Detect which cell encompasses the target text, then output its [X, Y] center coordinate. 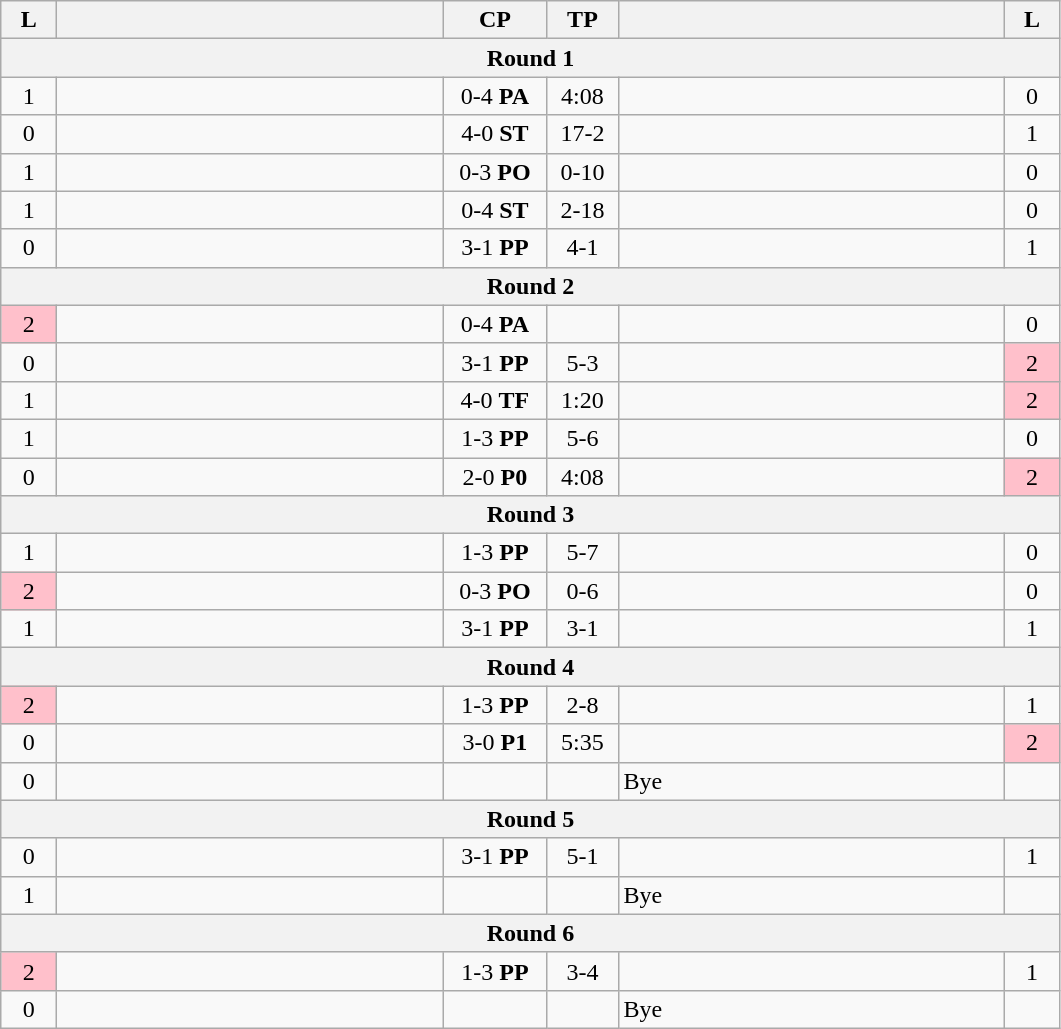
5-7 [582, 553]
5-6 [582, 438]
5:35 [582, 743]
CP [495, 20]
0-4 ST [495, 210]
4-1 [582, 248]
2-8 [582, 705]
2-18 [582, 210]
0-6 [582, 591]
Round 2 [530, 286]
4-0 TF [495, 400]
0-10 [582, 172]
3-0 P1 [495, 743]
Round 6 [530, 933]
TP [582, 20]
5-3 [582, 362]
Round 3 [530, 515]
5-1 [582, 857]
4-0 ST [495, 134]
3-1 [582, 629]
Round 4 [530, 667]
2-0 P0 [495, 477]
3-4 [582, 971]
1:20 [582, 400]
17-2 [582, 134]
Round 1 [530, 58]
Round 5 [530, 819]
